Provide the [X, Y] coordinate of the cell's center where the given text is located.  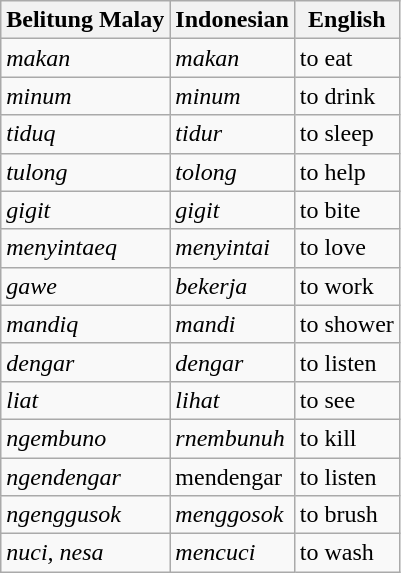
lihat [232, 400]
liat [86, 400]
to see [346, 400]
menyintai [232, 248]
menggosok [232, 515]
tulong [86, 172]
to wash [346, 553]
nuci, nesa [86, 553]
ngembuno [86, 438]
to kill [346, 438]
mandi [232, 324]
ngendengar [86, 477]
to bite [346, 210]
Belitung Malay [86, 20]
ngenggusok [86, 515]
rnembunuh [232, 438]
tolong [232, 172]
gawe [86, 286]
Indonesian [232, 20]
to brush [346, 515]
to love [346, 248]
to eat [346, 58]
menyintaeq [86, 248]
to work [346, 286]
tiduq [86, 134]
to sleep [346, 134]
to shower [346, 324]
mencuci [232, 553]
mandiq [86, 324]
English [346, 20]
bekerja [232, 286]
mendengar [232, 477]
to help [346, 172]
tidur [232, 134]
to drink [346, 96]
